Locate the cell with the specified text and output its [x, y] center coordinate. 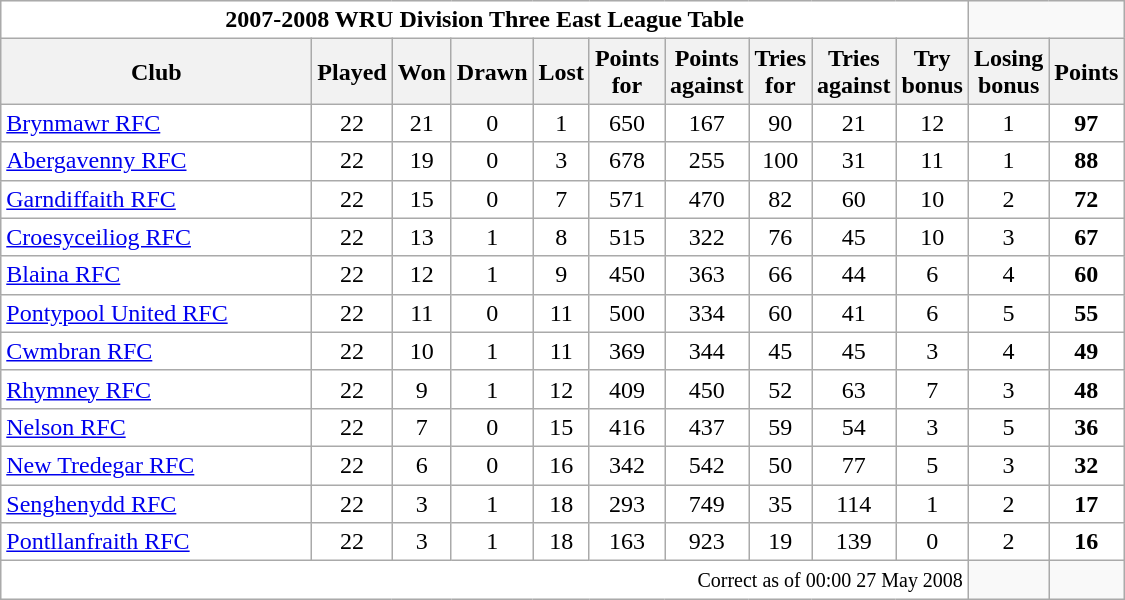
76 [780, 237]
470 [706, 199]
32 [1086, 465]
2007-2008 WRU Division Three East League Table [485, 20]
571 [626, 199]
36 [1086, 427]
Pontllanfraith RFC [156, 542]
Club [156, 72]
Nelson RFC [156, 427]
97 [1086, 123]
Garndiffaith RFC [156, 199]
Drawn [492, 72]
17 [1086, 503]
Abergavenny RFC [156, 161]
90 [780, 123]
52 [780, 389]
82 [780, 199]
Lost [561, 72]
369 [626, 351]
Croesyceiliog RFC [156, 237]
Blaina RFC [156, 275]
63 [854, 389]
163 [626, 542]
923 [706, 542]
72 [1086, 199]
342 [626, 465]
Senghenydd RFC [156, 503]
49 [1086, 351]
416 [626, 427]
Points for [626, 72]
293 [626, 503]
678 [626, 161]
100 [780, 161]
8 [561, 237]
31 [854, 161]
255 [706, 161]
114 [854, 503]
77 [854, 465]
542 [706, 465]
50 [780, 465]
59 [780, 427]
55 [1086, 313]
500 [626, 313]
88 [1086, 161]
Played [352, 72]
Tries against [854, 72]
650 [626, 123]
Correct as of 00:00 27 May 2008 [485, 580]
139 [854, 542]
35 [780, 503]
334 [706, 313]
Try bonus [932, 72]
Points [1086, 72]
409 [626, 389]
Pontypool United RFC [156, 313]
Losing bonus [1008, 72]
Rhymney RFC [156, 389]
515 [626, 237]
344 [706, 351]
Won [422, 72]
48 [1086, 389]
41 [854, 313]
749 [706, 503]
New Tredegar RFC [156, 465]
67 [1086, 237]
Cwmbran RFC [156, 351]
437 [706, 427]
44 [854, 275]
Points against [706, 72]
363 [706, 275]
13 [422, 237]
Brynmawr RFC [156, 123]
Tries for [780, 72]
66 [780, 275]
54 [854, 427]
322 [706, 237]
167 [706, 123]
